Locate the cell with the specified text and output its [X, Y] center coordinate. 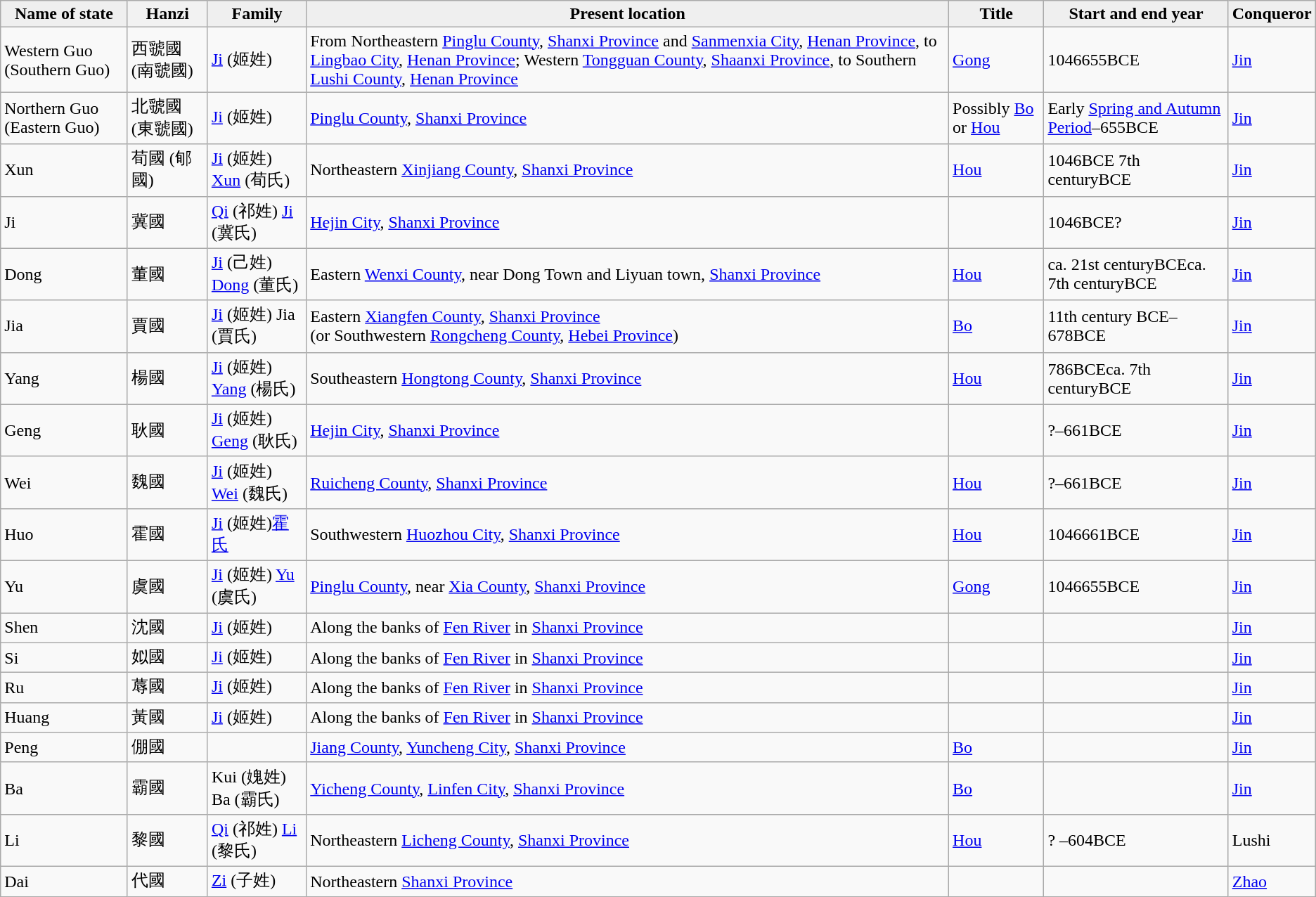
霍國 [167, 534]
黃國 [167, 717]
ca. 21st centuryBCEca. 7th centuryBCE [1136, 274]
Zhao [1272, 882]
Yicheng County, Linfen City, Shanxi Province [628, 788]
Southeastern Hongtong County, Shanxi Province [628, 378]
Qi (祁姓) Li (黎氏) [257, 840]
Conqueror [1272, 14]
1046BCE 7th centuryBCE [1136, 170]
1046BCE? [1136, 222]
Pinglu County, near Xia County, Shanxi Province [628, 586]
Pinglu County, Shanxi Province [628, 118]
Western Guo (Southern Guo) [64, 60]
Southwestern Huozhou City, Shanxi Province [628, 534]
Zi (子姓) [257, 882]
董國 [167, 274]
? –604BCE [1136, 840]
Ji (姬姓) Wei (魏氏) [257, 482]
Dai [64, 882]
Peng [64, 748]
倗國 [167, 748]
Ji [64, 222]
Hanzi [167, 14]
Qi (祁姓) Ji (冀氏) [257, 222]
Yu [64, 586]
Possibly Bo or Hou [997, 118]
Ba [64, 788]
Lushi [1272, 840]
黎國 [167, 840]
Eastern Wenxi County, near Dong Town and Liyuan town, Shanxi Province [628, 274]
Ji (姬姓) Yang (楊氏) [257, 378]
Ruicheng County, Shanxi Province [628, 482]
Northeastern Xinjiang County, Shanxi Province [628, 170]
Si [64, 658]
耿國 [167, 430]
Ji (姬姓) Geng (耿氏) [257, 430]
Ru [64, 688]
Li [64, 840]
魏國 [167, 482]
姒國 [167, 658]
代國 [167, 882]
1046661BCE [1136, 534]
Northern Guo (Eastern Guo) [64, 118]
Present location [628, 14]
Ji (姬姓)霍氏 [257, 534]
蓐國 [167, 688]
786BCEca. 7th centuryBCE [1136, 378]
Northeastern Licheng County, Shanxi Province [628, 840]
Shen [64, 628]
11th century BCE–678BCE [1136, 326]
Dong [64, 274]
Geng [64, 430]
Family [257, 14]
Kui (媿姓) Ba (霸氏) [257, 788]
Ji (姬姓) Jia (賈氏) [257, 326]
楊國 [167, 378]
荀國 (郇國) [167, 170]
Yang [64, 378]
Name of state [64, 14]
Ji (姬姓) Yu (虞氏) [257, 586]
虞國 [167, 586]
Huo [64, 534]
Jia [64, 326]
Northeastern Shanxi Province [628, 882]
Wei [64, 482]
Eastern Xiangfen County, Shanxi Province(or Southwestern Rongcheng County, Hebei Province) [628, 326]
Huang [64, 717]
Ji (己姓) Dong (董氏) [257, 274]
Ji (姬姓) Xun (荀氏) [257, 170]
冀國 [167, 222]
霸國 [167, 788]
西虢國 (南虢國) [167, 60]
Start and end year [1136, 14]
Title [997, 14]
賈國 [167, 326]
北虢國 (東虢國) [167, 118]
沈國 [167, 628]
Xun [64, 170]
Early Spring and Autumn Period–655BCE [1136, 118]
Jiang County, Yuncheng City, Shanxi Province [628, 748]
